Find where the given text appears and provide that cell's center as [x, y] coordinate. 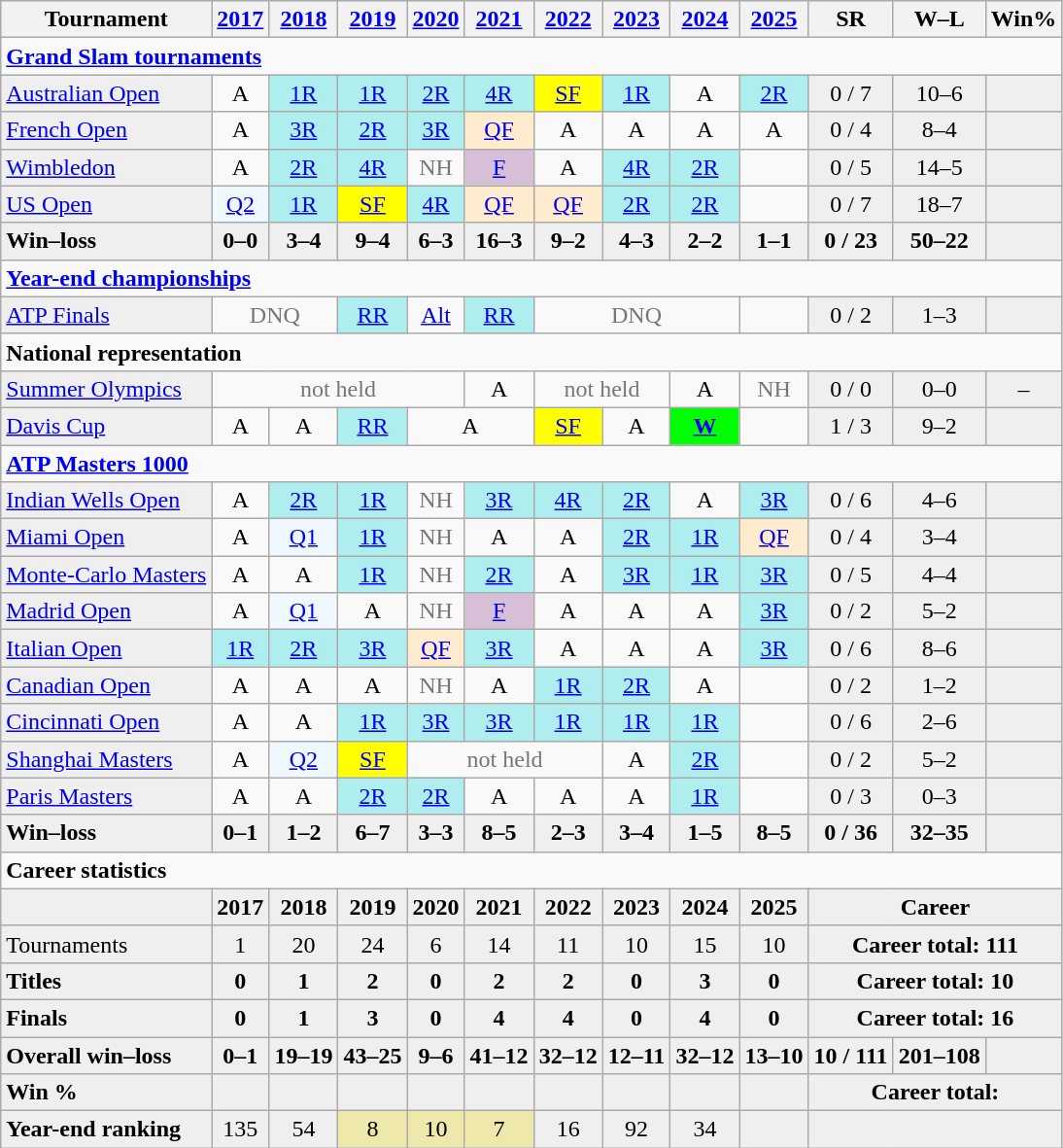
9–6 [435, 1055]
6–3 [435, 241]
Win % [107, 1093]
ATP Masters 1000 [531, 464]
20 [303, 944]
Career statistics [531, 870]
19–19 [303, 1055]
Davis Cup [107, 426]
11 [567, 944]
Finals [107, 1018]
Titles [107, 981]
0 / 0 [851, 389]
National representation [531, 352]
0 / 23 [851, 241]
34 [705, 1130]
201–108 [939, 1055]
41–12 [499, 1055]
3–3 [435, 833]
Career total: 10 [935, 981]
Grand Slam tournaments [531, 56]
1–3 [939, 315]
Italian Open [107, 648]
Madrid Open [107, 611]
Paris Masters [107, 796]
ATP Finals [107, 315]
Win% [1024, 19]
8–6 [939, 648]
0 / 36 [851, 833]
4–6 [939, 501]
50–22 [939, 241]
Canadian Open [107, 685]
92 [636, 1130]
1–5 [705, 833]
16 [567, 1130]
9–4 [373, 241]
Monte-Carlo Masters [107, 574]
18–7 [939, 204]
54 [303, 1130]
Alt [435, 315]
Year-end championships [531, 278]
7 [499, 1130]
4–3 [636, 241]
Australian Open [107, 93]
Indian Wells Open [107, 501]
Overall win–loss [107, 1055]
Shanghai Masters [107, 759]
13–10 [773, 1055]
Wimbledon [107, 167]
4–4 [939, 574]
2–6 [939, 722]
2–3 [567, 833]
14 [499, 944]
24 [373, 944]
12–11 [636, 1055]
16–3 [499, 241]
8 [373, 1130]
Career total: 111 [935, 944]
1–1 [773, 241]
0–3 [939, 796]
32–35 [939, 833]
W–L [939, 19]
10–6 [939, 93]
135 [241, 1130]
SR [851, 19]
W [705, 426]
Career [935, 907]
Year-end ranking [107, 1130]
6–7 [373, 833]
8–4 [939, 130]
Tournaments [107, 944]
1 / 3 [851, 426]
Cincinnati Open [107, 722]
0 / 3 [851, 796]
Career total: [935, 1093]
6 [435, 944]
US Open [107, 204]
– [1024, 389]
2–2 [705, 241]
Career total: 16 [935, 1018]
Summer Olympics [107, 389]
French Open [107, 130]
15 [705, 944]
Miami Open [107, 538]
Tournament [107, 19]
10 / 111 [851, 1055]
14–5 [939, 167]
43–25 [373, 1055]
